Scan for the cell matching the given text and deliver its [X, Y] coordinate at center. 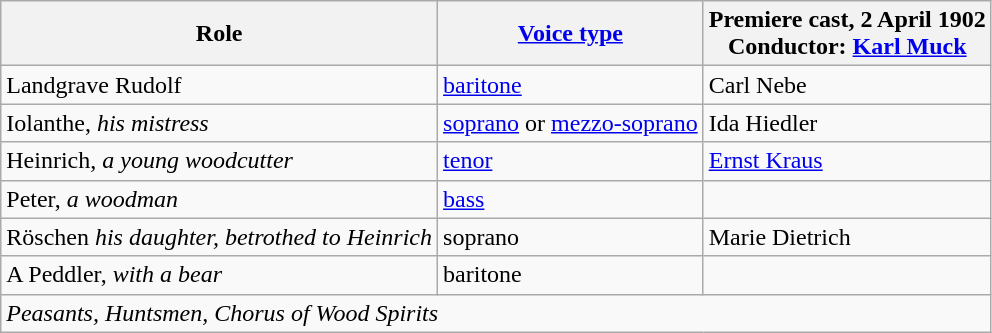
Marie Dietrich [847, 237]
Ida Hiedler [847, 123]
Landgrave Rudolf [220, 85]
Voice type [571, 34]
Premiere cast, 2 April 1902Conductor: Karl Muck [847, 34]
soprano [571, 237]
Röschen his daughter, betrothed to Heinrich [220, 237]
A Peddler, with a bear [220, 275]
soprano or mezzo-soprano [571, 123]
Role [220, 34]
Peter, a woodman [220, 199]
Peasants, Huntsmen, Chorus of Wood Spirits [496, 313]
Ernst Kraus [847, 161]
Iolanthe, his mistress [220, 123]
Heinrich, a young woodcutter [220, 161]
bass [571, 199]
tenor [571, 161]
Carl Nebe [847, 85]
